For the text-containing cell, return its midpoint in [X, Y] coordinate format. 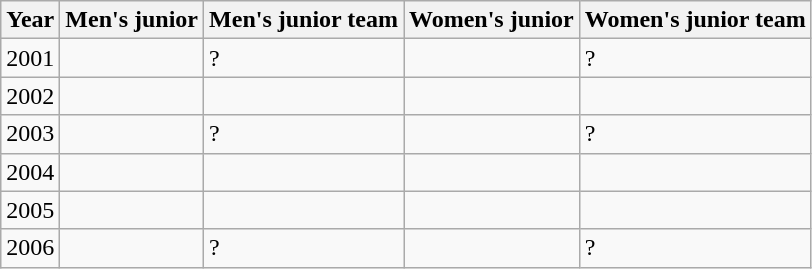
2002 [30, 96]
2001 [30, 58]
2006 [30, 248]
Year [30, 20]
2005 [30, 210]
Women's junior team [695, 20]
2004 [30, 172]
2003 [30, 134]
Women's junior [492, 20]
Men's junior team [304, 20]
Men's junior [132, 20]
